From the cell containing the given text, extract its center point as [X, Y] coordinate. 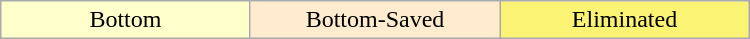
Bottom [126, 20]
Bottom-Saved [375, 20]
Eliminated [625, 20]
